Determine the [x, y] coordinate at the center of the cell enclosing the given text.  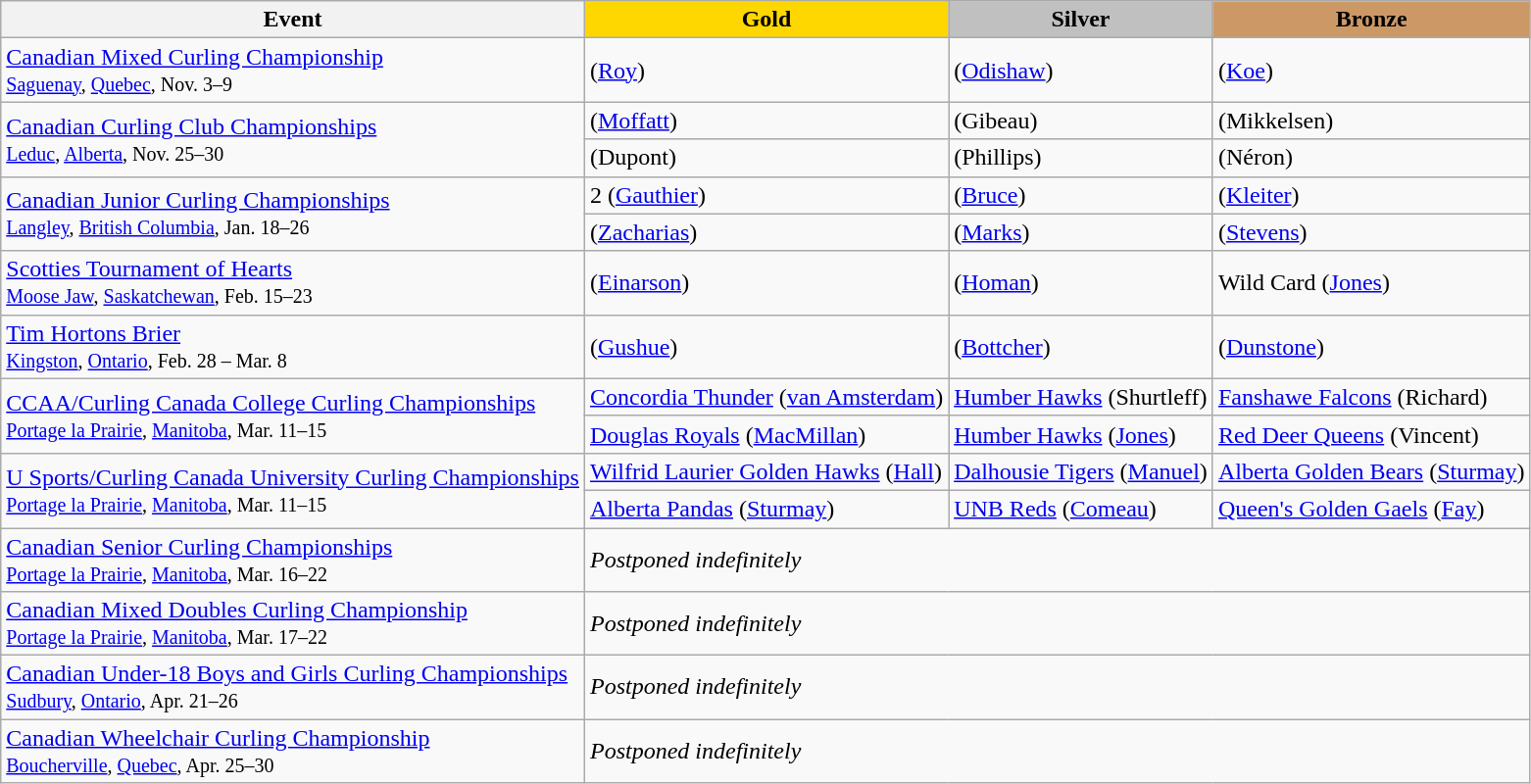
Red Deer Queens (Vincent) [1371, 434]
Wilfrid Laurier Golden Hawks (Hall) [766, 471]
Humber Hawks (Jones) [1081, 434]
Concordia Thunder (van Amsterdam) [766, 397]
Canadian Junior Curling Championships Langley, British Columbia, Jan. 18–26 [293, 214]
Douglas Royals (MacMillan) [766, 434]
U Sports/Curling Canada University Curling Championships Portage la Prairie, Manitoba, Mar. 11–15 [293, 490]
Canadian Mixed Curling Championship Saguenay, Quebec, Nov. 3–9 [293, 71]
Canadian Under-18 Boys and Girls Curling Championships Sudbury, Ontario, Apr. 21–26 [293, 688]
(Mikkelsen) [1371, 121]
Alberta Golden Bears (Sturmay) [1371, 471]
CCAA/Curling Canada College Curling Championships Portage la Prairie, Manitoba, Mar. 11–15 [293, 416]
(Kleiter) [1371, 195]
(Moffatt) [766, 121]
Gold [766, 20]
(Roy) [766, 71]
Fanshawe Falcons (Richard) [1371, 397]
Dalhousie Tigers (Manuel) [1081, 471]
(Homan) [1081, 282]
(Dupont) [766, 158]
Queen's Golden Gaels (Fay) [1371, 509]
Bronze [1371, 20]
Canadian Senior Curling Championships Portage la Prairie, Manitoba, Mar. 16–22 [293, 559]
(Bruce) [1081, 195]
(Stevens) [1371, 232]
Silver [1081, 20]
UNB Reds (Comeau) [1081, 509]
Canadian Curling Club Championships Leduc, Alberta, Nov. 25–30 [293, 139]
(Koe) [1371, 71]
(Gibeau) [1081, 121]
(Phillips) [1081, 158]
Event [293, 20]
Scotties Tournament of Hearts Moose Jaw, Saskatchewan, Feb. 15–23 [293, 282]
(Néron) [1371, 158]
Canadian Wheelchair Curling Championship Boucherville, Quebec, Apr. 25–30 [293, 751]
(Dunstone) [1371, 347]
(Marks) [1081, 232]
Tim Hortons Brier Kingston, Ontario, Feb. 28 – Mar. 8 [293, 347]
(Zacharias) [766, 232]
Wild Card (Jones) [1371, 282]
(Bottcher) [1081, 347]
2 (Gauthier) [766, 195]
Alberta Pandas (Sturmay) [766, 509]
(Einarson) [766, 282]
Humber Hawks (Shurtleff) [1081, 397]
(Odishaw) [1081, 71]
Canadian Mixed Doubles Curling Championship Portage la Prairie, Manitoba, Mar. 17–22 [293, 623]
(Gushue) [766, 347]
